Find where the given text appears and provide that cell's center as (X, Y) coordinate. 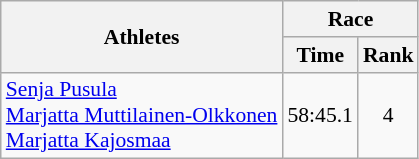
Athletes (142, 36)
Senja PusulaMarjatta Muttilainen-OlkkonenMarjatta Kajosmaa (142, 116)
4 (388, 116)
Time (320, 55)
Rank (388, 55)
Race (350, 19)
58:45.1 (320, 116)
